Determine the (X, Y) coordinate at the center of the cell enclosing the given text.  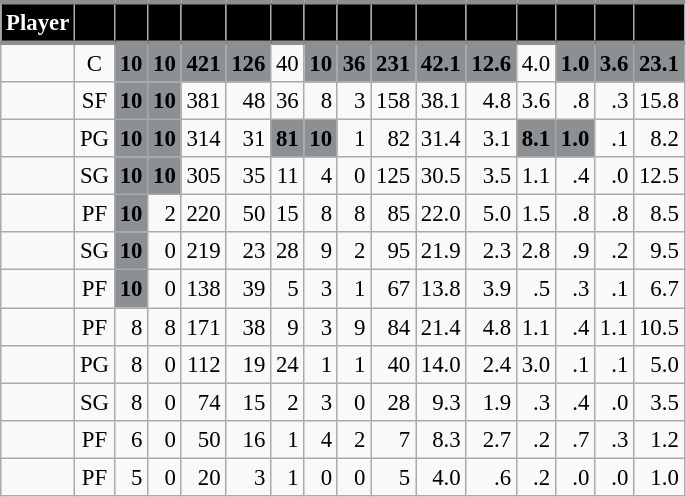
138 (204, 289)
231 (394, 62)
6 (130, 439)
16 (248, 439)
82 (394, 139)
.6 (491, 477)
1.5 (536, 214)
125 (394, 176)
1.2 (659, 439)
23.1 (659, 62)
.7 (574, 439)
85 (394, 214)
9.3 (441, 402)
158 (394, 101)
219 (204, 251)
112 (204, 364)
1.9 (491, 402)
22.0 (441, 214)
21.9 (441, 251)
8.2 (659, 139)
126 (248, 62)
.9 (574, 251)
305 (204, 176)
19 (248, 364)
421 (204, 62)
8.3 (441, 439)
8.1 (536, 139)
2.3 (491, 251)
10.5 (659, 327)
171 (204, 327)
11 (288, 176)
6.7 (659, 289)
95 (394, 251)
220 (204, 214)
8.5 (659, 214)
3.0 (536, 364)
SF (95, 101)
3.1 (491, 139)
3.9 (491, 289)
74 (204, 402)
Player (38, 22)
67 (394, 289)
81 (288, 139)
39 (248, 289)
42.1 (441, 62)
C (95, 62)
.5 (536, 289)
30.5 (441, 176)
381 (204, 101)
31 (248, 139)
20 (204, 477)
13.8 (441, 289)
2.8 (536, 251)
48 (248, 101)
23 (248, 251)
35 (248, 176)
38.1 (441, 101)
2.4 (491, 364)
314 (204, 139)
14.0 (441, 364)
38 (248, 327)
2.7 (491, 439)
84 (394, 327)
12.5 (659, 176)
15.8 (659, 101)
24 (288, 364)
7 (394, 439)
12.6 (491, 62)
21.4 (441, 327)
9.5 (659, 251)
31.4 (441, 139)
